Return [X, Y] of the center of cell containing provided text 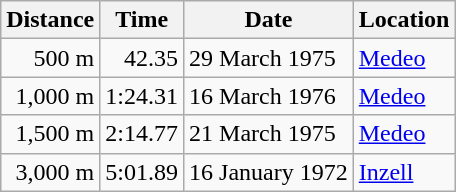
Date [269, 20]
21 March 1975 [269, 134]
29 March 1975 [269, 58]
5:01.89 [142, 172]
3,000 m [50, 172]
Location [404, 20]
1,500 m [50, 134]
Distance [50, 20]
16 January 1972 [269, 172]
42.35 [142, 58]
1,000 m [50, 96]
16 March 1976 [269, 96]
Inzell [404, 172]
Time [142, 20]
1:24.31 [142, 96]
500 m [50, 58]
2:14.77 [142, 134]
